Identify which cell holds the provided text, then report its [x, y] central coordinate. 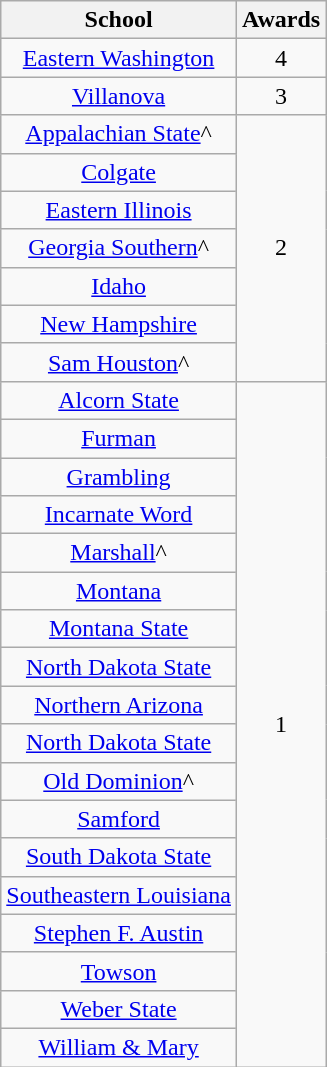
Southeastern Louisiana [119, 895]
Furman [119, 438]
Idaho [119, 286]
Stephen F. Austin [119, 933]
4 [280, 58]
Eastern Washington [119, 58]
South Dakota State [119, 857]
Colgate [119, 172]
Grambling [119, 477]
2 [280, 248]
Appalachian State^ [119, 134]
Awards [280, 20]
Incarnate Word [119, 515]
Eastern Illinois [119, 210]
Weber State [119, 1009]
School [119, 20]
New Hampshire [119, 324]
3 [280, 96]
Northern Arizona [119, 705]
Samford [119, 819]
Sam Houston^ [119, 362]
Towson [119, 971]
Georgia Southern^ [119, 248]
Old Dominion^ [119, 781]
Alcorn State [119, 400]
Montana State [119, 629]
1 [280, 724]
Montana [119, 591]
Villanova [119, 96]
William & Mary [119, 1047]
Marshall^ [119, 553]
